Output the [X, Y] coordinate of the center of the cell containing the given text.  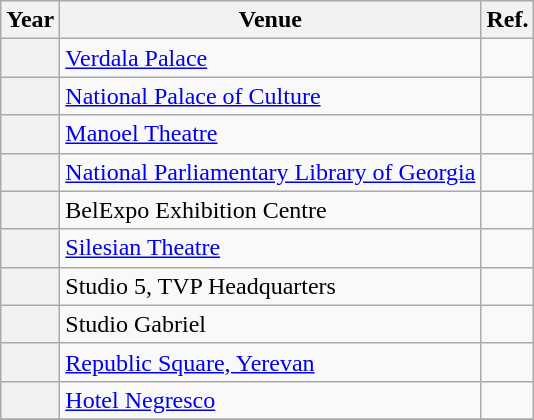
Silesian Theatre [270, 248]
BelExpo Exhibition Centre [270, 210]
Verdala Palace [270, 58]
Hotel Negresco [270, 400]
Ref. [508, 20]
Studio 5, TVP Headquarters [270, 286]
Studio Gabriel [270, 324]
Manoel Theatre [270, 134]
Venue [270, 20]
National Parliamentary Library of Georgia [270, 172]
National Palace of Culture [270, 96]
Republic Square, Yerevan [270, 362]
Year [30, 20]
